Output the [x, y] coordinate of the center of the cell containing the given text.  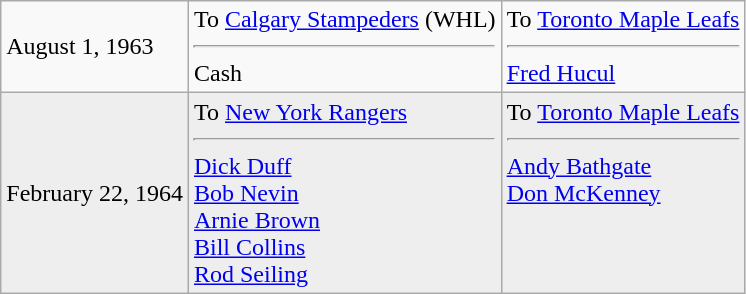
February 22, 1964 [95, 193]
To Toronto Maple LeafsAndy Bathgate Don McKenney [623, 193]
To Toronto Maple LeafsFred Hucul [623, 47]
To New York RangersDick Duff Bob Nevin Arnie Brown Bill Collins Rod Seiling [344, 193]
To Calgary Stampeders (WHL) Cash [344, 47]
August 1, 1963 [95, 47]
